Return [X, Y] of the center of cell containing provided text 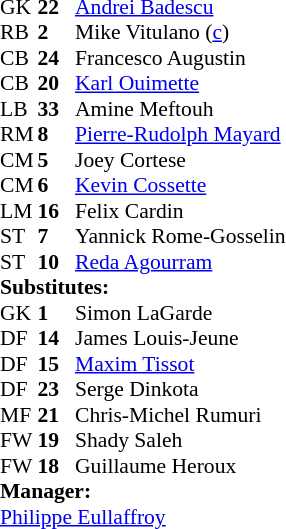
Francesco Augustin [180, 58]
15 [57, 364]
Pierre-Rudolph Mayard [180, 135]
Substitutes: [143, 287]
1 [57, 313]
Yannick Rome-Gosselin [180, 237]
Kevin Cossette [180, 185]
Maxim Tissot [180, 364]
Karl Ouimette [180, 83]
Serge Dinkota [180, 389]
Joey Cortese [180, 160]
8 [57, 135]
Shady Saleh [180, 441]
16 [57, 211]
19 [57, 441]
Mike Vitulano (c) [180, 33]
GK [19, 313]
14 [57, 339]
RM [19, 135]
18 [57, 466]
Reda Agourram [180, 262]
LM [19, 211]
10 [57, 262]
2 [57, 33]
23 [57, 389]
RB [19, 33]
33 [57, 109]
Guillaume Heroux [180, 466]
James Louis-Jeune [180, 339]
Felix Cardin [180, 211]
6 [57, 185]
LB [19, 109]
Simon LaGarde [180, 313]
20 [57, 83]
Manager: [143, 491]
24 [57, 58]
5 [57, 160]
MF [19, 415]
21 [57, 415]
Amine Meftouh [180, 109]
Chris-Michel Rumuri [180, 415]
7 [57, 237]
